Find where the given text appears and provide that cell's center as (X, Y) coordinate. 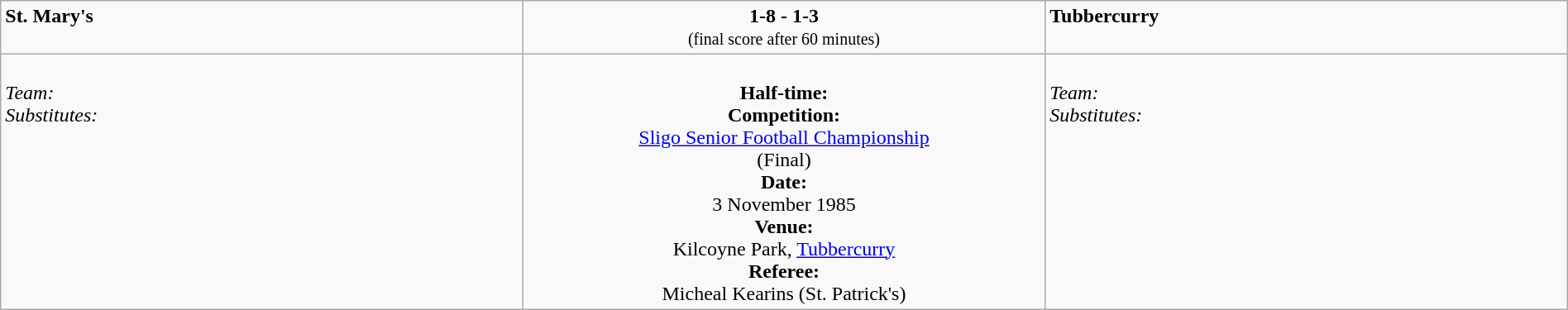
St. Mary's (262, 28)
Tubbercurry (1307, 28)
1-8 - 1-3(final score after 60 minutes) (784, 28)
